Output the [X, Y] coordinate of the center of the cell containing the given text.  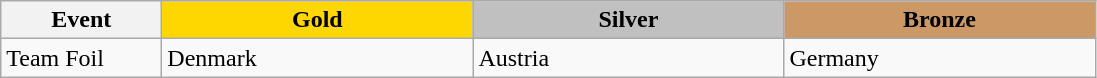
Austria [628, 58]
Team Foil [82, 58]
Silver [628, 20]
Bronze [940, 20]
Denmark [318, 58]
Germany [940, 58]
Gold [318, 20]
Event [82, 20]
